Scan for the cell matching the given text and deliver its (x, y) coordinate at center. 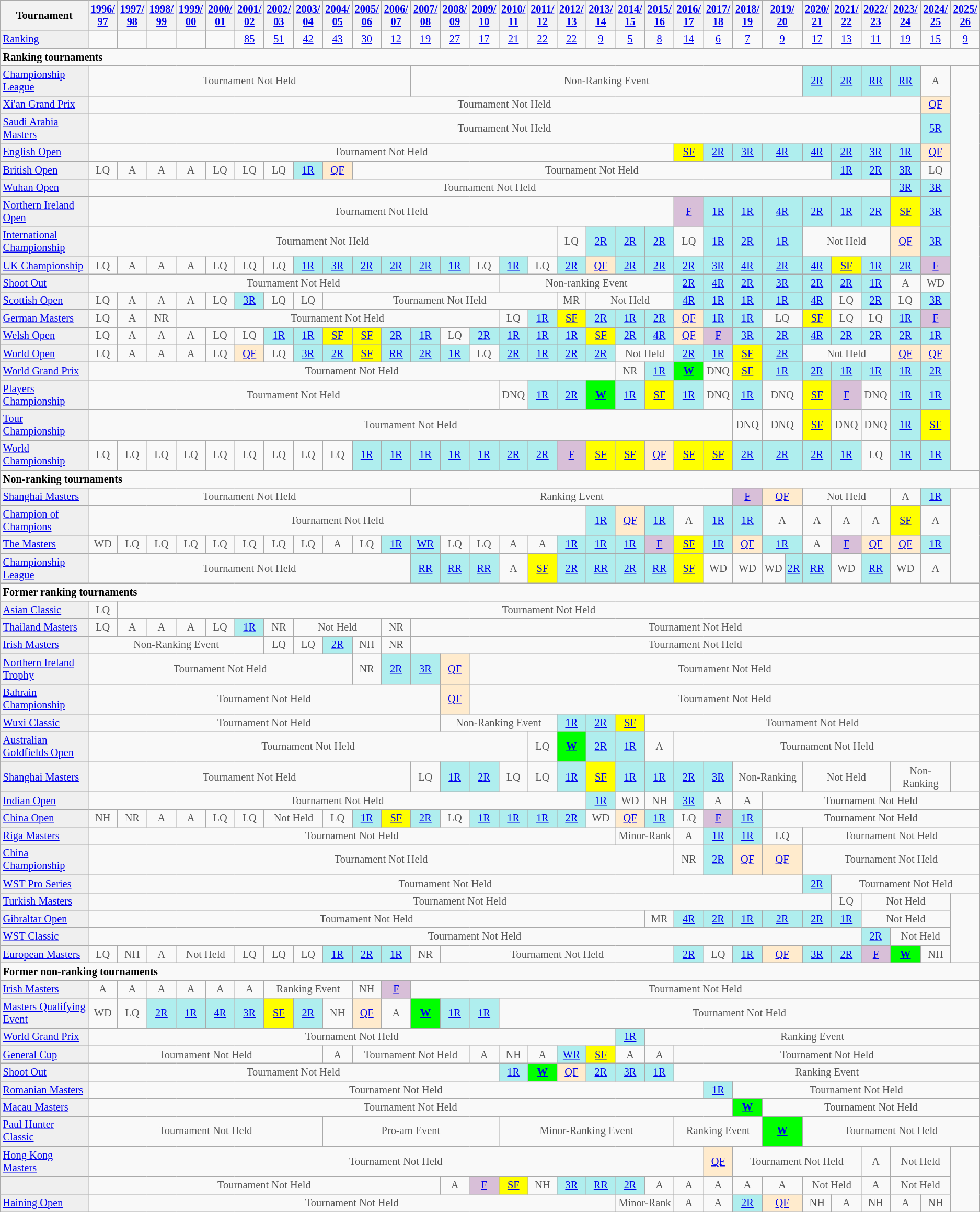
The Masters (44, 544)
Champion of Champions (44, 520)
2022/23 (875, 15)
Bahrain Championship (44, 699)
Wuxi Classic (44, 723)
Thailand Masters (44, 627)
15 (936, 39)
UK Championship (44, 266)
Non-ranking tournaments (490, 479)
2023/24 (905, 15)
Indian Open (44, 801)
2019/20 (782, 15)
30 (367, 39)
World Championship (44, 455)
Players Championship (44, 395)
2008/09 (455, 15)
1996/97 (103, 15)
51 (279, 39)
1998/99 (162, 15)
2004/05 (338, 15)
1997/98 (132, 15)
2024/25 (936, 15)
2007/08 (425, 15)
2013/14 (601, 15)
5 (630, 39)
2011/12 (543, 15)
2017/18 (718, 15)
Masters Qualifying Event (44, 1013)
2020/21 (817, 15)
Tour Championship (44, 425)
12 (396, 39)
Haining Open (44, 1203)
Tournament (44, 15)
Turkish Masters (44, 901)
Wuhan Open (44, 188)
Paul Hunter Classic (44, 1131)
2009/10 (484, 15)
International Championship (44, 242)
Northern Ireland Open (44, 211)
Ranking tournaments (490, 57)
2015/16 (660, 15)
11 (875, 39)
2005/06 (367, 15)
42 (308, 39)
Macau Masters (44, 1107)
Saudi Arabia Masters (44, 129)
General Cup (44, 1055)
2002/03 (279, 15)
85 (249, 39)
2000/01 (220, 15)
German Masters (44, 318)
2021/22 (846, 15)
27 (455, 39)
Welsh Open (44, 336)
Former ranking tournaments (490, 592)
5R (936, 129)
21 (513, 39)
Asian Classic (44, 610)
2016/17 (689, 15)
2003/04 (308, 15)
Non-ranking Event (586, 283)
Australian Goldfields Open (44, 747)
2025/26 (965, 15)
2012/13 (571, 15)
Romanian Masters (44, 1090)
World Open (44, 353)
Pro-am Event (411, 1131)
European Masters (44, 954)
2014/15 (630, 15)
Ranking (44, 39)
Xi'an Grand Prix (44, 105)
2010/11 (513, 15)
Riga Masters (44, 836)
2006/07 (396, 15)
Northern Ireland Trophy (44, 669)
14 (689, 39)
1999/00 (191, 15)
Hong Kong Masters (44, 1161)
2001/02 (249, 15)
China Open (44, 818)
WST Pro Series (44, 884)
Scottish Open (44, 301)
2018/19 (747, 15)
7 (747, 39)
China Championship (44, 860)
13 (846, 39)
8 (660, 39)
Former non-ranking tournaments (490, 971)
43 (338, 39)
British Open (44, 170)
Minor-Ranking Event (586, 1131)
WST Classic (44, 936)
English Open (44, 152)
6 (718, 39)
Gibraltar Open (44, 919)
